Scan for the cell matching the given text and deliver its (X, Y) coordinate at center. 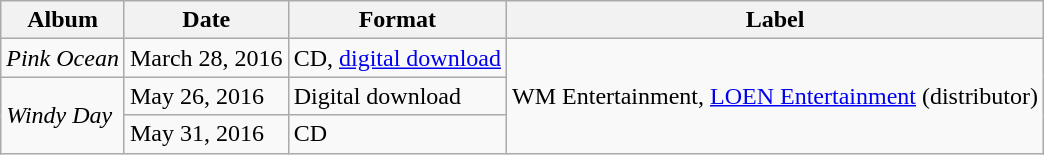
CD, digital download (397, 58)
Pink Ocean (63, 58)
Windy Day (63, 115)
May 26, 2016 (206, 96)
WM Entertainment, LOEN Entertainment (distributor) (776, 96)
May 31, 2016 (206, 134)
CD (397, 134)
Album (63, 20)
Label (776, 20)
Digital download (397, 96)
March 28, 2016 (206, 58)
Format (397, 20)
Date (206, 20)
